Return the [X, Y] coordinate for the center point of the cell that contains the specified text.  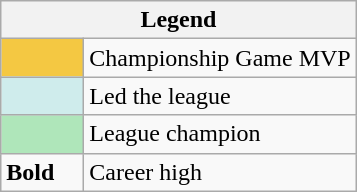
Led the league [220, 96]
League champion [220, 134]
Championship Game MVP [220, 58]
Career high [220, 172]
Bold [42, 172]
Legend [178, 20]
